From the cell containing the given text, extract its center point as (X, Y) coordinate. 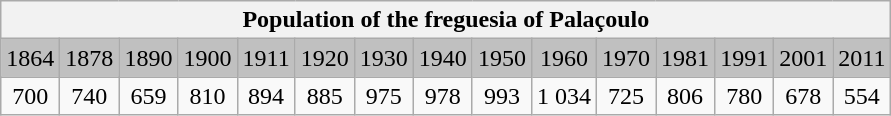
1864 (30, 58)
1930 (384, 58)
993 (502, 96)
978 (442, 96)
1940 (442, 58)
1920 (324, 58)
780 (744, 96)
1960 (564, 58)
2001 (804, 58)
1890 (148, 58)
1911 (266, 58)
740 (90, 96)
700 (30, 96)
885 (324, 96)
1900 (208, 58)
659 (148, 96)
1991 (744, 58)
1950 (502, 58)
894 (266, 96)
975 (384, 96)
1970 (626, 58)
725 (626, 96)
Population of the freguesia of Palaçoulo (446, 20)
1981 (686, 58)
678 (804, 96)
810 (208, 96)
806 (686, 96)
1 034 (564, 96)
554 (862, 96)
1878 (90, 58)
2011 (862, 58)
